For the text-containing cell, return its midpoint in (X, Y) coordinate format. 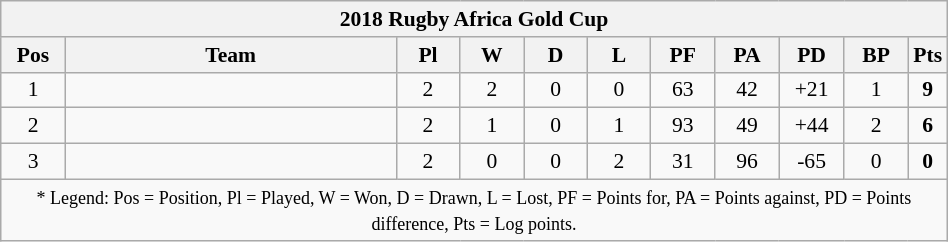
3 (34, 162)
BP (876, 55)
Pl (428, 55)
D (556, 55)
W (492, 55)
+21 (812, 90)
6 (928, 126)
63 (683, 90)
96 (747, 162)
2018 Rugby Africa Gold Cup (474, 19)
* Legend: Pos = Position, Pl = Played, W = Won, D = Drawn, L = Lost, PF = Points for, PA = Points against, PD = Points difference, Pts = Log points. (474, 210)
PF (683, 55)
Team (230, 55)
-65 (812, 162)
PD (812, 55)
+44 (812, 126)
L (618, 55)
Pos (34, 55)
42 (747, 90)
49 (747, 126)
93 (683, 126)
9 (928, 90)
31 (683, 162)
Pts (928, 55)
PA (747, 55)
